Pinpoint the cell where the given text exists, returning its (X, Y) midpoint coordinate. 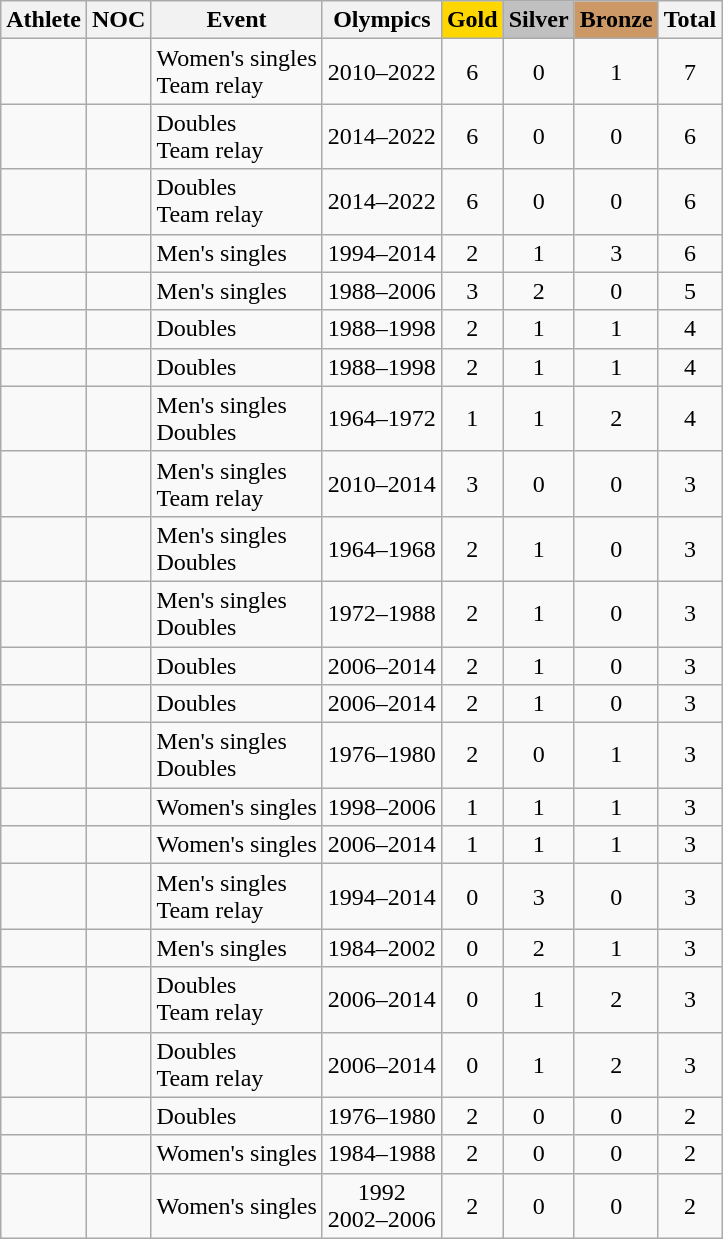
7 (690, 72)
1972–1988 (382, 614)
Bronze (616, 20)
Athlete (44, 20)
1984–1988 (382, 1154)
1964–1968 (382, 548)
Total (690, 20)
Event (236, 20)
2010–2014 (382, 484)
5 (690, 291)
Silver (538, 20)
Gold (472, 20)
2010–2022 (382, 72)
Olympics (382, 20)
1984–2002 (382, 948)
NOC (118, 20)
Women's singlesTeam relay (236, 72)
1988–2006 (382, 291)
1998–2006 (382, 807)
19922002–2006 (382, 1206)
1964–1972 (382, 418)
